Determine the [x, y] coordinate at the center of the cell enclosing the given text.  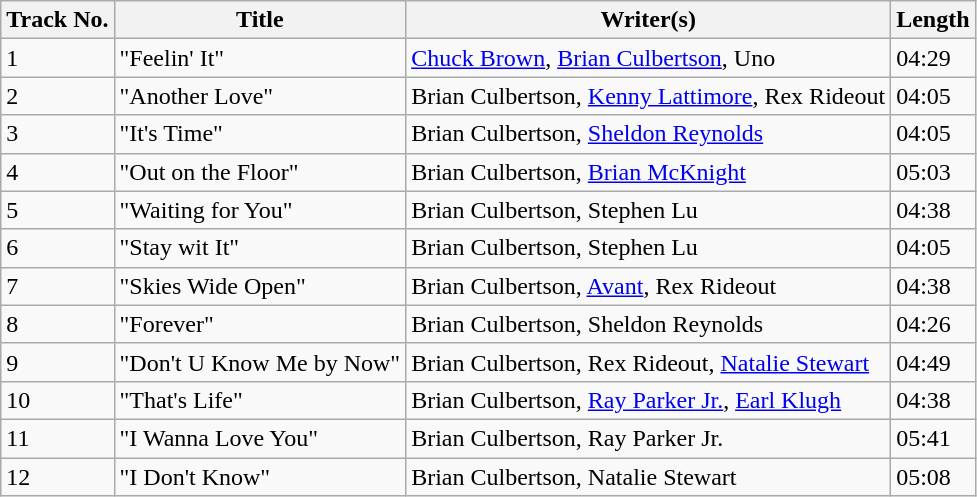
12 [58, 477]
"Skies Wide Open" [260, 286]
3 [58, 134]
2 [58, 96]
"It's Time" [260, 134]
9 [58, 362]
"That's Life" [260, 400]
"I Wanna Love You" [260, 438]
Writer(s) [648, 20]
04:49 [933, 362]
Brian Culbertson, Brian McKnight [648, 172]
05:03 [933, 172]
11 [58, 438]
04:26 [933, 324]
Brian Culbertson, Rex Rideout, Natalie Stewart [648, 362]
"I Don't Know" [260, 477]
"Stay wit It" [260, 248]
05:41 [933, 438]
"Forever" [260, 324]
05:08 [933, 477]
04:29 [933, 58]
5 [58, 210]
10 [58, 400]
Brian Culbertson, Ray Parker Jr. [648, 438]
Brian Culbertson, Kenny Lattimore, Rex Rideout [648, 96]
"Out on the Floor" [260, 172]
Track No. [58, 20]
Title [260, 20]
"Feelin' It" [260, 58]
"Waiting for You" [260, 210]
6 [58, 248]
"Don't U Know Me by Now" [260, 362]
Brian Culbertson, Avant, Rex Rideout [648, 286]
1 [58, 58]
7 [58, 286]
Length [933, 20]
Brian Culbertson, Natalie Stewart [648, 477]
"Another Love" [260, 96]
8 [58, 324]
Brian Culbertson, Ray Parker Jr., Earl Klugh [648, 400]
Chuck Brown, Brian Culbertson, Uno [648, 58]
4 [58, 172]
